Find where the given text appears and provide that cell's center as (x, y) coordinate. 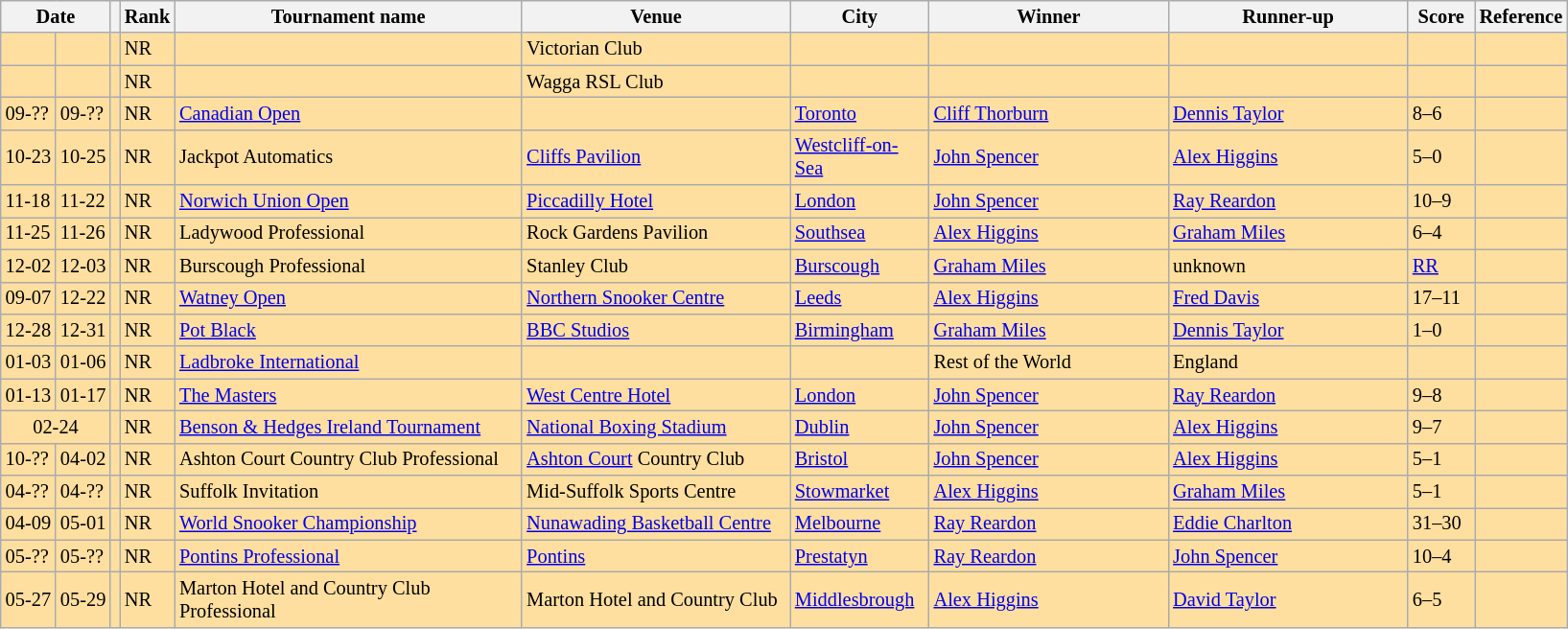
12-31 (82, 330)
05-27 (29, 599)
Melbourne (859, 524)
9–8 (1441, 395)
Winner (1049, 16)
Venue (656, 16)
05-29 (82, 599)
BBC Studios (656, 330)
31–30 (1441, 524)
09-07 (29, 298)
Rock Gardens Pavilion (656, 233)
12-02 (29, 266)
Northern Snooker Centre (656, 298)
Prestatyn (859, 556)
RR (1441, 266)
Ladbroke International (348, 362)
Marton Hotel and Country Club Professional (348, 599)
Piccadilly Hotel (656, 201)
11-22 (82, 201)
01-03 (29, 362)
1–0 (1441, 330)
11-18 (29, 201)
10–4 (1441, 556)
Score (1441, 16)
02-24 (56, 427)
West Centre Hotel (656, 395)
11-25 (29, 233)
01-06 (82, 362)
Stowmarket (859, 492)
12-22 (82, 298)
Ashton Court Country Club Professional (348, 459)
National Boxing Stadium (656, 427)
Ashton Court Country Club (656, 459)
Cliff Thorburn (1049, 113)
The Masters (348, 395)
04-09 (29, 524)
Victorian Club (656, 49)
01-13 (29, 395)
Nunawading Basketball Centre (656, 524)
Westcliff-on-Sea (859, 157)
Runner-up (1288, 16)
Leeds (859, 298)
Norwich Union Open (348, 201)
5–0 (1441, 157)
Middlesbrough (859, 599)
10–9 (1441, 201)
10-?? (29, 459)
6–5 (1441, 599)
Dublin (859, 427)
Marton Hotel and Country Club (656, 599)
Bristol (859, 459)
Burscough Professional (348, 266)
Cliffs Pavilion (656, 157)
17–11 (1441, 298)
12-28 (29, 330)
04-02 (82, 459)
Pot Black (348, 330)
Wagga RSL Club (656, 82)
01-17 (82, 395)
05-01 (82, 524)
Rank (148, 16)
10-23 (29, 157)
Stanley Club (656, 266)
Burscough (859, 266)
Jackpot Automatics (348, 157)
Tournament name (348, 16)
6–4 (1441, 233)
David Taylor (1288, 599)
Canadian Open (348, 113)
unknown (1288, 266)
Ladywood Professional (348, 233)
12-03 (82, 266)
Rest of the World (1049, 362)
Mid-Suffolk Sports Centre (656, 492)
Benson & Hedges Ireland Tournament (348, 427)
10-25 (82, 157)
Southsea (859, 233)
Eddie Charlton (1288, 524)
England (1288, 362)
Birmingham (859, 330)
11-26 (82, 233)
City (859, 16)
Pontins (656, 556)
Suffolk Invitation (348, 492)
Fred Davis (1288, 298)
Pontins Professional (348, 556)
Reference (1521, 16)
Watney Open (348, 298)
8–6 (1441, 113)
World Snooker Championship (348, 524)
9–7 (1441, 427)
Toronto (859, 113)
Date (56, 16)
